Locate the cell with the specified text and output its (x, y) center coordinate. 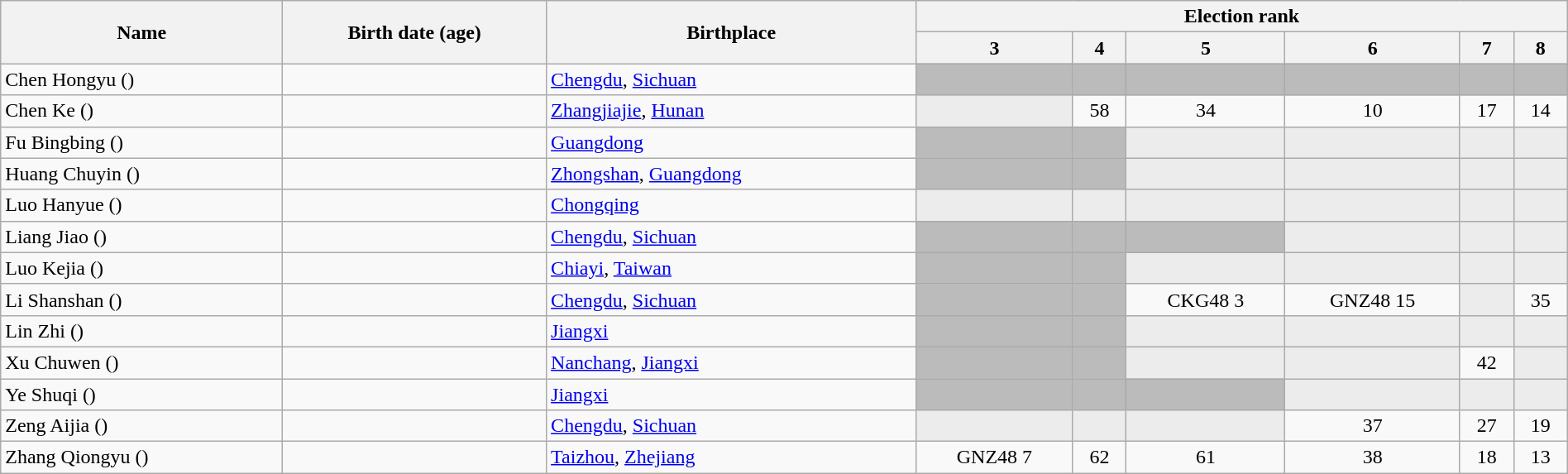
42 (1487, 362)
18 (1487, 457)
Fu Bingbing () (142, 142)
27 (1487, 426)
Chen Hongyu () (142, 79)
Nanchang, Jiangxi (731, 362)
Birthplace (731, 32)
Zhang Qiongyu () (142, 457)
GNZ48 7 (994, 457)
Liang Jiao () (142, 237)
CKG48 3 (1206, 299)
GNZ48 15 (1373, 299)
Election rank (1242, 17)
8 (1540, 48)
10 (1373, 111)
7 (1487, 48)
Guangdong (731, 142)
Chiayi, Taiwan (731, 268)
37 (1373, 426)
Chongqing (731, 205)
Ye Shuqi () (142, 395)
5 (1206, 48)
35 (1540, 299)
Li Shanshan () (142, 299)
Luo Kejia () (142, 268)
38 (1373, 457)
Chen Ke () (142, 111)
Zhongshan, Guangdong (731, 174)
13 (1540, 457)
6 (1373, 48)
Lin Zhi () (142, 331)
34 (1206, 111)
Name (142, 32)
62 (1100, 457)
Luo Hanyue () (142, 205)
4 (1100, 48)
61 (1206, 457)
19 (1540, 426)
Zeng Aijia () (142, 426)
Birth date (age) (415, 32)
3 (994, 48)
Xu Chuwen () (142, 362)
14 (1540, 111)
Huang Chuyin () (142, 174)
Taizhou, Zhejiang (731, 457)
17 (1487, 111)
58 (1100, 111)
Zhangjiajie, Hunan (731, 111)
